Search for the cell housing the specified text and yield its [x, y] center coordinate. 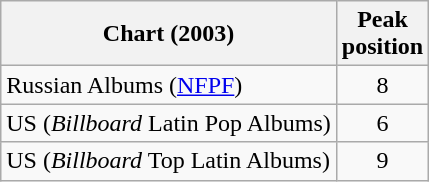
US (Billboard Latin Pop Albums) [169, 123]
Peakposition [382, 34]
Russian Albums (NFPF) [169, 85]
Chart (2003) [169, 34]
8 [382, 85]
9 [382, 161]
6 [382, 123]
US (Billboard Top Latin Albums) [169, 161]
